Determine the (X, Y) coordinate at the center of the cell enclosing the given text.  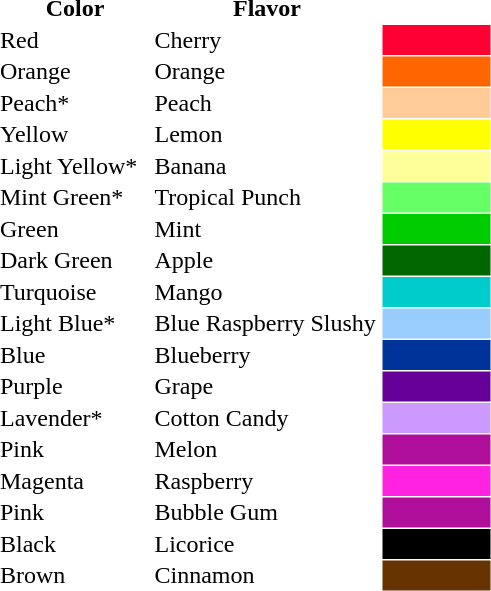
Licorice (267, 544)
Grape (267, 387)
Orange (267, 71)
Mint (267, 229)
Bubble Gum (267, 513)
Cotton Candy (267, 418)
Peach (267, 103)
Tropical Punch (267, 197)
Cinnamon (267, 575)
Melon (267, 449)
Mango (267, 292)
Banana (267, 166)
Cherry (267, 40)
Blue Raspberry Slushy (267, 323)
Apple (267, 261)
Raspberry (267, 481)
Blueberry (267, 355)
Lemon (267, 135)
